Extract the (x, y) coordinate from the center of the cell holding the provided text.  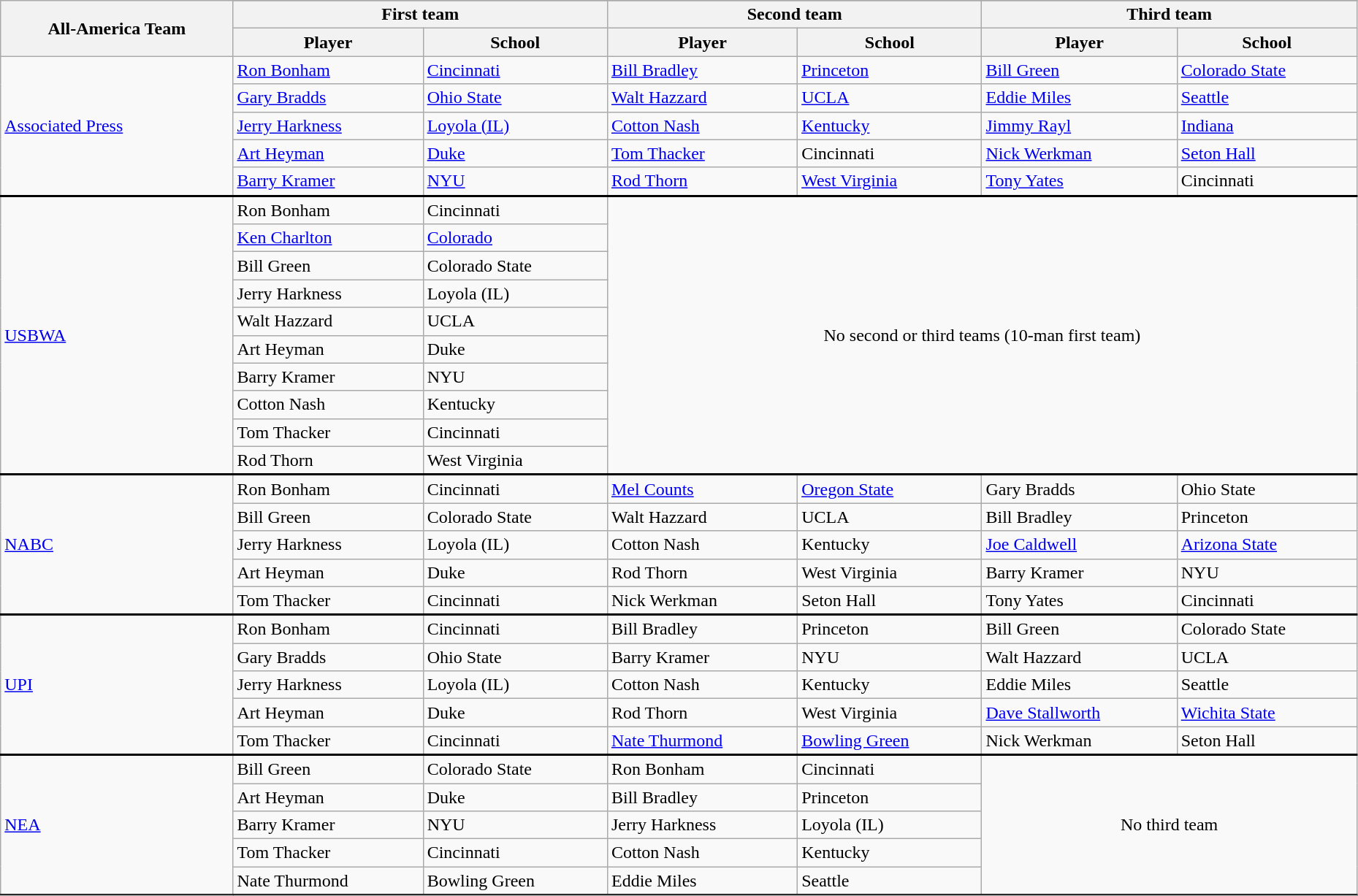
Dave Stallworth (1080, 713)
NEA (117, 825)
Second team (795, 15)
Mel Counts (702, 489)
Oregon State (890, 489)
Joe Caldwell (1080, 545)
UPI (117, 685)
Third team (1169, 15)
USBWA (117, 335)
Ken Charlton (328, 238)
No second or third teams (10-man first team) (982, 335)
Colorado (515, 238)
NABC (117, 545)
Jimmy Rayl (1080, 126)
Wichita State (1267, 713)
All-America Team (117, 28)
No third team (1169, 825)
First team (421, 15)
Arizona State (1267, 545)
Indiana (1267, 126)
Associated Press (117, 126)
